Return [x, y] of the center of cell containing provided text 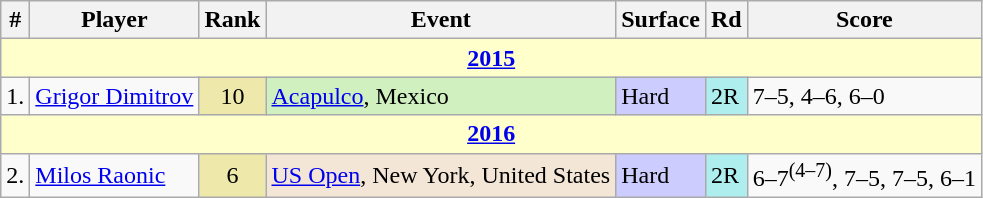
Event [441, 20]
Acapulco, Mexico [441, 96]
6 [232, 176]
Rd [726, 20]
US Open, New York, United States [441, 176]
7–5, 4–6, 6–0 [864, 96]
1. [16, 96]
Rank [232, 20]
Milos Raonic [114, 176]
6–7(4–7), 7–5, 7–5, 6–1 [864, 176]
Score [864, 20]
2. [16, 176]
Surface [661, 20]
# [16, 20]
Player [114, 20]
Grigor Dimitrov [114, 96]
10 [232, 96]
2015 [492, 58]
2016 [492, 134]
